Scan for the cell matching the given text and deliver its (X, Y) coordinate at center. 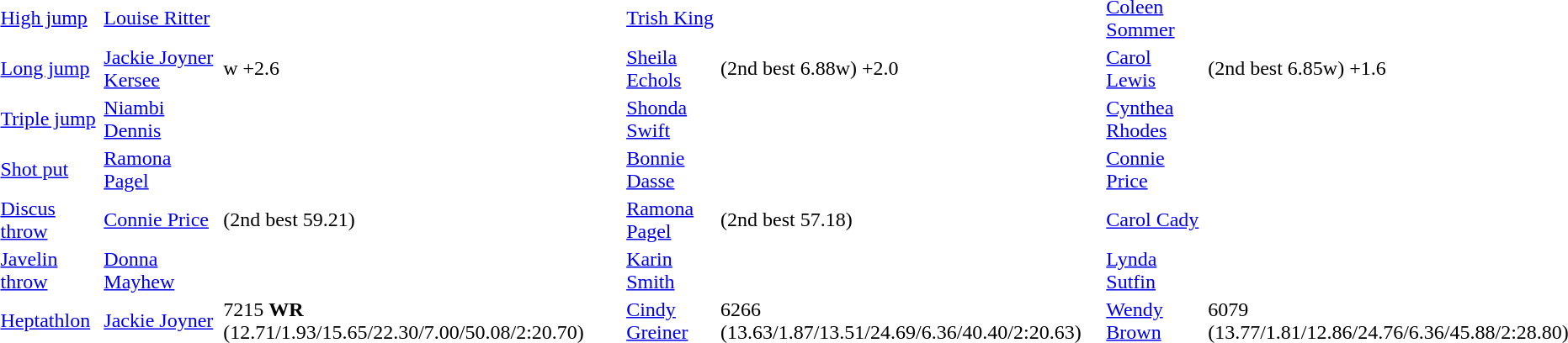
Lynda Sutfin (1155, 271)
w +2.6 (423, 69)
Carol Lewis (1155, 69)
Karin Smith (672, 271)
Shonda Swift (672, 119)
Niambi Dennis (162, 119)
(2nd best 59.21) (423, 220)
(2nd best 6.88w) +2.0 (911, 69)
(2nd best 57.18) (911, 220)
Carol Cady (1155, 220)
Sheila Echols (672, 69)
Donna Mayhew (162, 271)
Jackie Joyner Kersee (162, 69)
Cynthea Rhodes (1155, 119)
Bonnie Dasse (672, 170)
